Provide the [x, y] coordinate of the cell's center where the given text is located.  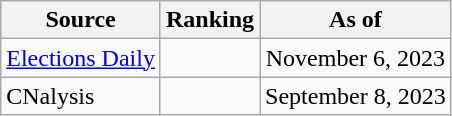
Source [81, 20]
November 6, 2023 [356, 58]
Ranking [210, 20]
CNalysis [81, 96]
September 8, 2023 [356, 96]
As of [356, 20]
Elections Daily [81, 58]
